Output the [x, y] coordinate of the center of the cell containing the given text.  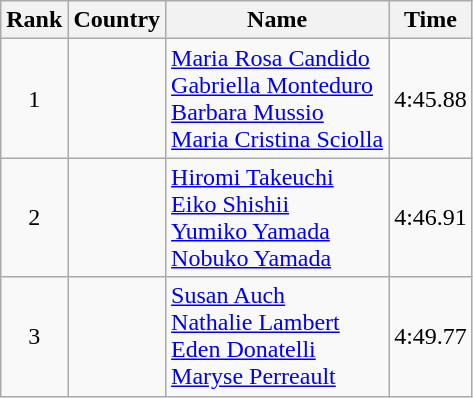
2 [34, 218]
4:49.77 [431, 336]
Rank [34, 20]
1 [34, 98]
Country [117, 20]
3 [34, 336]
Hiromi Takeuchi Eiko Shishii Yumiko Yamada Nobuko Yamada [278, 218]
Name [278, 20]
4:46.91 [431, 218]
Time [431, 20]
Maria Rosa Candido Gabriella Monteduro Barbara Mussio Maria Cristina Sciolla [278, 98]
Susan Auch Nathalie Lambert Eden Donatelli Maryse Perreault [278, 336]
4:45.88 [431, 98]
